Provide the (x, y) coordinate of the cell's center where the given text is located.  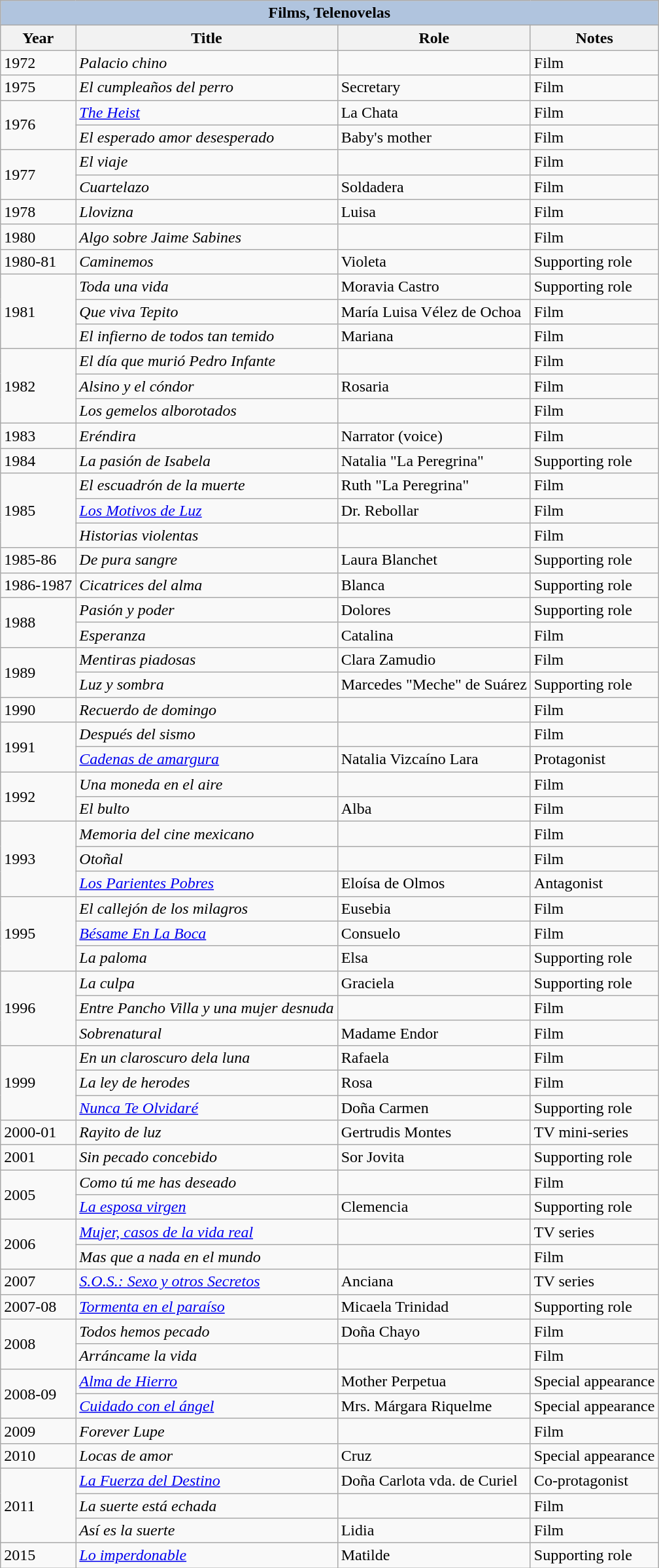
1976 (38, 125)
1977 (38, 175)
Mujer, casos de la vida real (207, 1232)
Los Parientes Pobres (207, 884)
María Luisa Vélez de Ochoa (434, 312)
Cruz (434, 1456)
1986-1987 (38, 585)
Rafaela (434, 1058)
2010 (38, 1456)
Los Motivos de Luz (207, 510)
Films, Telenovelas (329, 13)
Llovizna (207, 212)
Consuelo (434, 933)
The Heist (207, 112)
Que viva Tepito (207, 312)
Laura Blanchet (434, 560)
2015 (38, 1556)
La culpa (207, 983)
Forever Lupe (207, 1431)
1999 (38, 1082)
La esposa virgen (207, 1207)
El infierno de todos tan temido (207, 337)
1980 (38, 237)
El escuadrón de la muerte (207, 486)
De pura sangre (207, 560)
Sor Jovita (434, 1158)
Role (434, 38)
Cadenas de amargura (207, 759)
Protagonist (594, 759)
Rosa (434, 1082)
Rayito de luz (207, 1133)
El día que murió Pedro Infante (207, 361)
Eloísa de Olmos (434, 884)
Mother Perpetua (434, 1381)
Gertrudis Montes (434, 1133)
2007 (38, 1282)
1985-86 (38, 560)
Mentiras piadosas (207, 659)
Caminemos (207, 261)
Marcedes "Meche" de Suárez (434, 684)
Sin pecado concebido (207, 1158)
Secretary (434, 88)
Moravia Castro (434, 286)
Title (207, 38)
2011 (38, 1505)
Historias violentas (207, 535)
El cumpleaños del perro (207, 88)
Bésame En La Boca (207, 933)
1972 (38, 63)
Catalina (434, 635)
Locas de amor (207, 1456)
Pasión y poder (207, 610)
La paloma (207, 958)
Todos hemos pecado (207, 1331)
Antagonist (594, 884)
Eréndira (207, 436)
Toda una vida (207, 286)
Natalia Vizcaíno Lara (434, 759)
Eusebia (434, 909)
2008-09 (38, 1393)
La suerte está echada (207, 1505)
1981 (38, 311)
1989 (38, 672)
Después del sismo (207, 735)
Madame Endor (434, 1033)
La pasión de Isabela (207, 461)
2007-08 (38, 1307)
Ruth "La Peregrina" (434, 486)
Baby's mother (434, 137)
El esperado amor desesperado (207, 137)
Alsino y el cóndor (207, 386)
Mariana (434, 337)
El viaje (207, 162)
Mrs. Márgara Riquelme (434, 1406)
Sobrenatural (207, 1033)
1990 (38, 709)
Dr. Rebollar (434, 510)
Luisa (434, 212)
Así es la suerte (207, 1531)
Narrator (voice) (434, 436)
Graciela (434, 983)
El bulto (207, 809)
Entre Pancho Villa y una mujer desnuda (207, 1008)
Arráncame la vida (207, 1356)
Micaela Trinidad (434, 1307)
Violeta (434, 261)
2009 (38, 1431)
1983 (38, 436)
Notes (594, 38)
Palacio chino (207, 63)
Mas que a nada en el mundo (207, 1257)
Luz y sombra (207, 684)
1988 (38, 622)
1993 (38, 859)
Doña Chayo (434, 1331)
Lo imperdonable (207, 1556)
Clara Zamudio (434, 659)
En un claroscuro dela luna (207, 1058)
Blanca (434, 585)
1978 (38, 212)
1992 (38, 797)
Otoñal (207, 859)
Alma de Hierro (207, 1381)
Dolores (434, 610)
Doña Carlota vda. de Curiel (434, 1480)
1985 (38, 510)
Clemencia (434, 1207)
1996 (38, 1008)
Recuerdo de domingo (207, 709)
1995 (38, 933)
Soldadera (434, 187)
El callejón de los milagros (207, 909)
Esperanza (207, 635)
Algo sobre Jaime Sabines (207, 237)
1984 (38, 461)
Nunca Te Olvidaré (207, 1108)
Alba (434, 809)
Co-protagonist (594, 1480)
2008 (38, 1344)
1980-81 (38, 261)
La ley de herodes (207, 1082)
2006 (38, 1244)
Elsa (434, 958)
1982 (38, 386)
Rosaria (434, 386)
Cicatrices del alma (207, 585)
2000-01 (38, 1133)
Cuartelazo (207, 187)
Tormenta en el paraíso (207, 1307)
La Chata (434, 112)
S.O.S.: Sexo y otros Secretos (207, 1282)
Memoria del cine mexicano (207, 834)
Natalia "La Peregrina" (434, 461)
La Fuerza del Destino (207, 1480)
Doña Carmen (434, 1108)
TV mini-series (594, 1133)
1991 (38, 747)
Lidia (434, 1531)
2001 (38, 1158)
Matilde (434, 1556)
Anciana (434, 1282)
Cuidado con el ángel (207, 1406)
Year (38, 38)
Los gemelos alborotados (207, 411)
Una moneda en el aire (207, 784)
Como tú me has deseado (207, 1182)
2005 (38, 1195)
1975 (38, 88)
